From the cell containing the given text, extract its center point as [X, Y] coordinate. 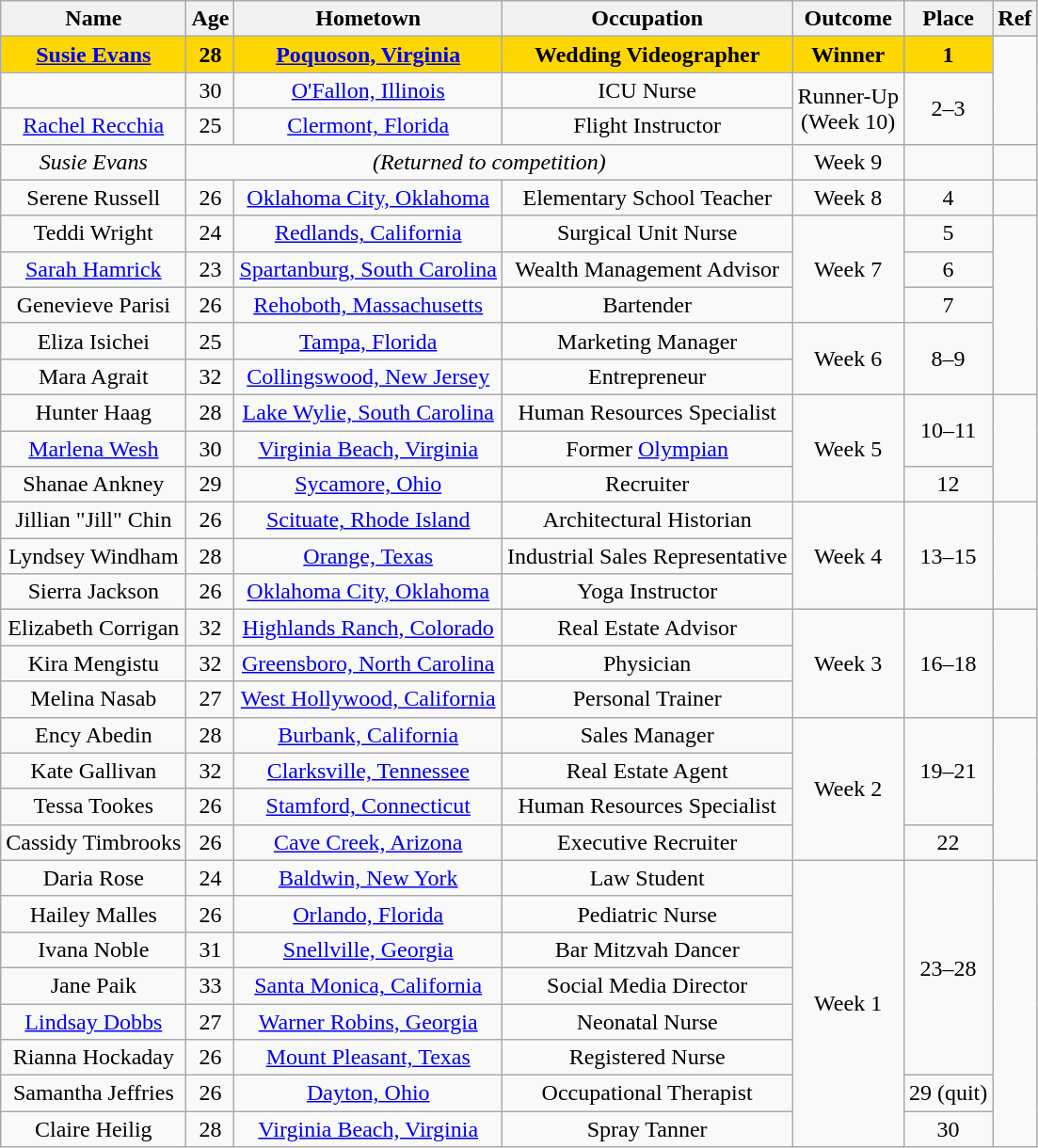
Yoga Instructor [647, 592]
Marlena Wesh [94, 449]
Clermont, Florida [369, 126]
Eliza Isichei [94, 341]
Sierra Jackson [94, 592]
Outcome [849, 19]
Samantha Jeffries [94, 1093]
23 [211, 269]
Winner [849, 55]
Executive Recruiter [647, 842]
Sales Manager [647, 735]
Week 9 [849, 162]
Rachel Recchia [94, 126]
Ref [1014, 19]
(Returned to competition) [489, 162]
Wealth Management Advisor [647, 269]
Orange, Texas [369, 556]
Jillian "Jill" Chin [94, 520]
Mara Agrait [94, 376]
23–28 [948, 967]
ICU Nurse [647, 90]
Rianna Hockaday [94, 1058]
2–3 [948, 108]
Industrial Sales Representative [647, 556]
Cassidy Timbrooks [94, 842]
Occupational Therapist [647, 1093]
8–9 [948, 359]
33 [211, 985]
Week 6 [849, 359]
Entrepreneur [647, 376]
Week 5 [849, 448]
Daria Rose [94, 878]
1 [948, 55]
Poquoson, Virginia [369, 55]
19–21 [948, 771]
Kira Mengistu [94, 663]
Melina Nasab [94, 699]
Physician [647, 663]
Week 2 [849, 789]
Baldwin, New York [369, 878]
Serene Russell [94, 198]
Claire Heilig [94, 1129]
Sarah Hamrick [94, 269]
Tampa, Florida [369, 341]
Kate Gallivan [94, 771]
Mount Pleasant, Texas [369, 1058]
Marketing Manager [647, 341]
Architectural Historian [647, 520]
6 [948, 269]
Elementary School Teacher [647, 198]
Redlands, California [369, 233]
Stamford, Connecticut [369, 806]
Ency Abedin [94, 735]
Lyndsey Windham [94, 556]
16–18 [948, 663]
12 [948, 485]
Hunter Haag [94, 412]
5 [948, 233]
Personal Trainer [647, 699]
Pediatric Nurse [647, 914]
Real Estate Advisor [647, 628]
Flight Instructor [647, 126]
Runner-Up(Week 10) [849, 108]
Bar Mitzvah Dancer [647, 949]
Tessa Tookes [94, 806]
Shanae Ankney [94, 485]
Spartanburg, South Carolina [369, 269]
Dayton, Ohio [369, 1093]
Former Olympian [647, 449]
Spray Tanner [647, 1129]
Ivana Noble [94, 949]
10–11 [948, 430]
Bartender [647, 305]
Registered Nurse [647, 1058]
Lindsay Dobbs [94, 1021]
Jane Paik [94, 985]
Real Estate Agent [647, 771]
22 [948, 842]
Sycamore, Ohio [369, 485]
Rehoboth, Massachusetts [369, 305]
29 (quit) [948, 1093]
Hometown [369, 19]
Orlando, Florida [369, 914]
31 [211, 949]
Lake Wylie, South Carolina [369, 412]
Cave Creek, Arizona [369, 842]
Warner Robins, Georgia [369, 1021]
Elizabeth Corrigan [94, 628]
Hailey Malles [94, 914]
Teddi Wright [94, 233]
Week 7 [849, 269]
Burbank, California [369, 735]
Surgical Unit Nurse [647, 233]
29 [211, 485]
Law Student [647, 878]
O'Fallon, Illinois [369, 90]
Scituate, Rhode Island [369, 520]
Place [948, 19]
West Hollywood, California [369, 699]
Week 3 [849, 663]
7 [948, 305]
Social Media Director [647, 985]
Week 1 [849, 1003]
Clarksville, Tennessee [369, 771]
Snellville, Georgia [369, 949]
Neonatal Nurse [647, 1021]
Name [94, 19]
Greensboro, North Carolina [369, 663]
Week 4 [849, 556]
Wedding Videographer [647, 55]
Week 8 [849, 198]
Genevieve Parisi [94, 305]
Santa Monica, California [369, 985]
13–15 [948, 556]
Age [211, 19]
Recruiter [647, 485]
Highlands Ranch, Colorado [369, 628]
Collingswood, New Jersey [369, 376]
4 [948, 198]
Occupation [647, 19]
